Scan for the cell matching the given text and deliver its [x, y] coordinate at center. 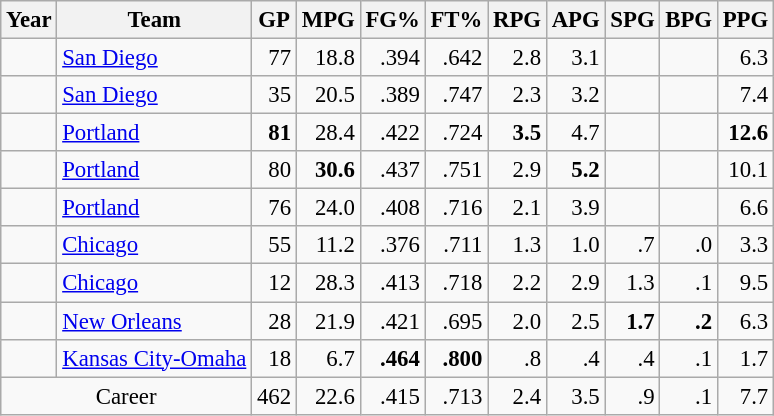
.2 [688, 321]
SPG [632, 20]
5.2 [576, 170]
3.3 [745, 245]
18.8 [328, 58]
7.7 [745, 396]
FG% [392, 20]
2.1 [518, 208]
.389 [392, 95]
18 [274, 358]
462 [274, 396]
35 [274, 95]
FT% [456, 20]
.711 [456, 245]
.724 [456, 133]
.422 [392, 133]
Kansas City-Omaha [154, 358]
GP [274, 20]
2.5 [576, 321]
10.1 [745, 170]
New Orleans [154, 321]
11.2 [328, 245]
Team [154, 20]
.7 [632, 245]
76 [274, 208]
.718 [456, 283]
2.4 [518, 396]
.415 [392, 396]
12 [274, 283]
Year [29, 20]
.437 [392, 170]
.695 [456, 321]
3.1 [576, 58]
6.7 [328, 358]
2.3 [518, 95]
.421 [392, 321]
2.0 [518, 321]
Career [126, 396]
.800 [456, 358]
81 [274, 133]
MPG [328, 20]
3.2 [576, 95]
28.4 [328, 133]
.394 [392, 58]
4.7 [576, 133]
21.9 [328, 321]
.642 [456, 58]
.413 [392, 283]
55 [274, 245]
.747 [456, 95]
BPG [688, 20]
RPG [518, 20]
12.6 [745, 133]
6.6 [745, 208]
.464 [392, 358]
APG [576, 20]
.716 [456, 208]
80 [274, 170]
20.5 [328, 95]
.408 [392, 208]
.0 [688, 245]
.376 [392, 245]
28 [274, 321]
PPG [745, 20]
7.4 [745, 95]
.8 [518, 358]
9.5 [745, 283]
28.3 [328, 283]
3.9 [576, 208]
.713 [456, 396]
77 [274, 58]
.9 [632, 396]
1.0 [576, 245]
24.0 [328, 208]
2.2 [518, 283]
30.6 [328, 170]
22.6 [328, 396]
2.8 [518, 58]
.751 [456, 170]
